Search for the cell housing the specified text and yield its (x, y) center coordinate. 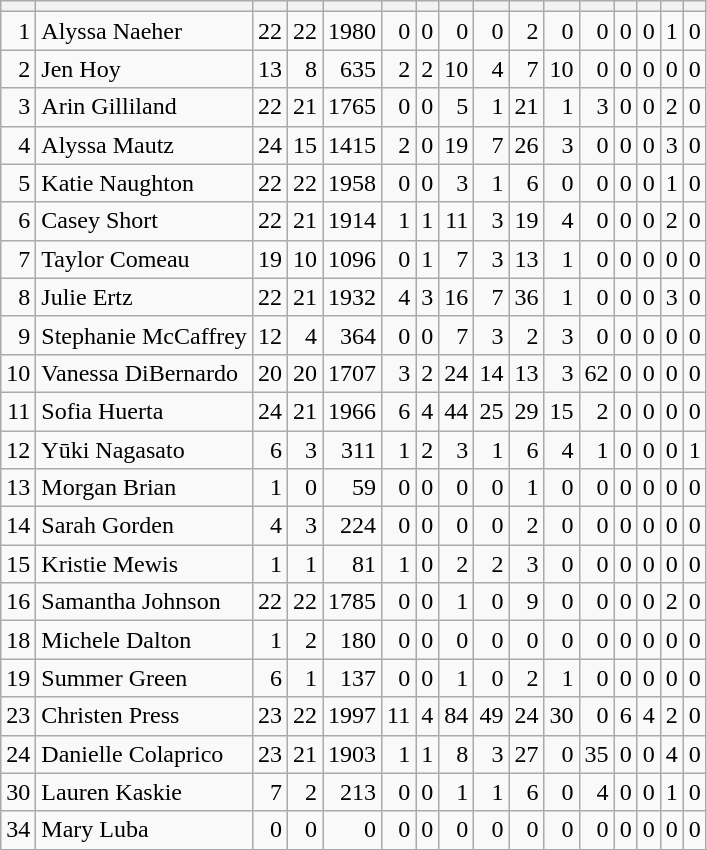
Katie Naughton (144, 183)
26 (526, 145)
224 (352, 526)
49 (492, 716)
Alyssa Mautz (144, 145)
Christen Press (144, 716)
27 (526, 754)
1958 (352, 183)
Julie Ertz (144, 297)
Jen Hoy (144, 69)
1785 (352, 602)
Yūki Nagasato (144, 449)
311 (352, 449)
137 (352, 678)
1096 (352, 259)
Summer Green (144, 678)
Mary Luba (144, 830)
Danielle Colaprico (144, 754)
Morgan Brian (144, 488)
1997 (352, 716)
180 (352, 640)
29 (526, 411)
36 (526, 297)
Samantha Johnson (144, 602)
1415 (352, 145)
Michele Dalton (144, 640)
Kristie Mewis (144, 564)
Sarah Gorden (144, 526)
213 (352, 792)
25 (492, 411)
1980 (352, 31)
1966 (352, 411)
1707 (352, 373)
1914 (352, 221)
Alyssa Naeher (144, 31)
Taylor Comeau (144, 259)
Lauren Kaskie (144, 792)
44 (456, 411)
81 (352, 564)
35 (596, 754)
Arin Gilliland (144, 107)
18 (18, 640)
364 (352, 335)
635 (352, 69)
1932 (352, 297)
1765 (352, 107)
62 (596, 373)
Stephanie McCaffrey (144, 335)
59 (352, 488)
Vanessa DiBernardo (144, 373)
34 (18, 830)
1903 (352, 754)
Sofia Huerta (144, 411)
84 (456, 716)
Casey Short (144, 221)
